Locate the cell with the specified text and output its (X, Y) center coordinate. 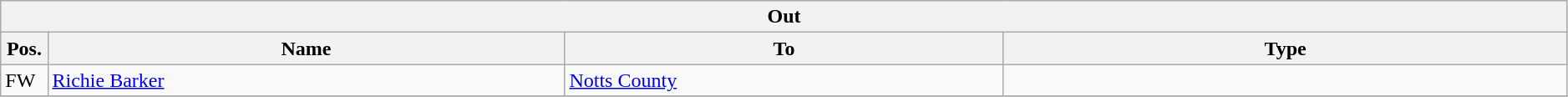
Out (784, 17)
FW (24, 80)
Pos. (24, 48)
Type (1285, 48)
Richie Barker (306, 80)
Name (306, 48)
Notts County (784, 80)
To (784, 48)
